Provide the (x, y) coordinate of the cell's center where the given text is located.  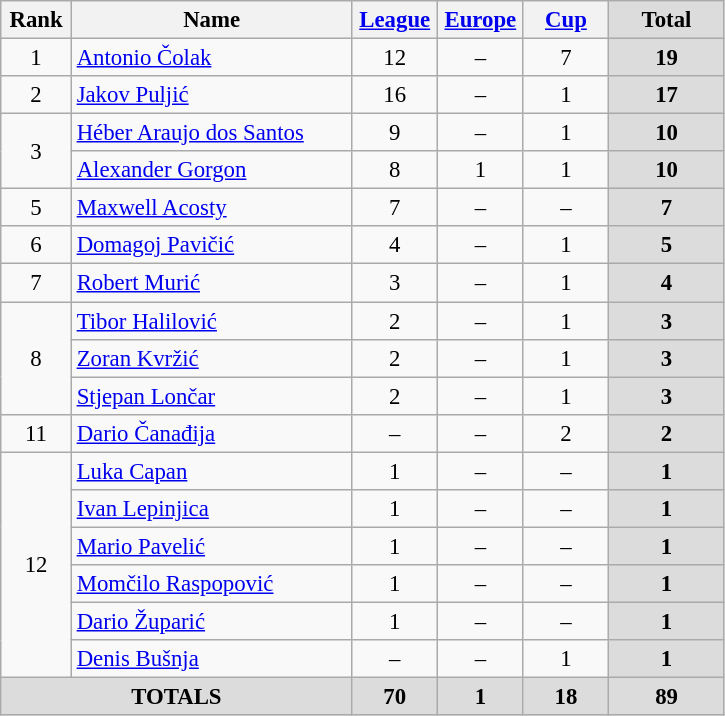
89 (667, 697)
11 (36, 433)
Domagoj Pavičić (212, 245)
Cup (566, 20)
19 (667, 58)
Dario Čanađija (212, 433)
9 (395, 133)
Total (667, 20)
TOTALS (176, 697)
70 (395, 697)
Name (212, 20)
6 (36, 245)
17 (667, 95)
Zoran Kvržić (212, 358)
Luka Capan (212, 471)
Maxwell Acosty (212, 208)
Jakov Puljić (212, 95)
Héber Araujo dos Santos (212, 133)
Stjepan Lončar (212, 396)
Tibor Halilović (212, 321)
Ivan Lepinjica (212, 509)
Denis Bušnja (212, 659)
Rank (36, 20)
Antonio Čolak (212, 58)
Robert Murić (212, 283)
Alexander Gorgon (212, 170)
League (395, 20)
Mario Pavelić (212, 546)
16 (395, 95)
Europe (481, 20)
Dario Župarić (212, 621)
Momčilo Raspopović (212, 584)
18 (566, 697)
